Search for the cell housing the specified text and yield its (x, y) center coordinate. 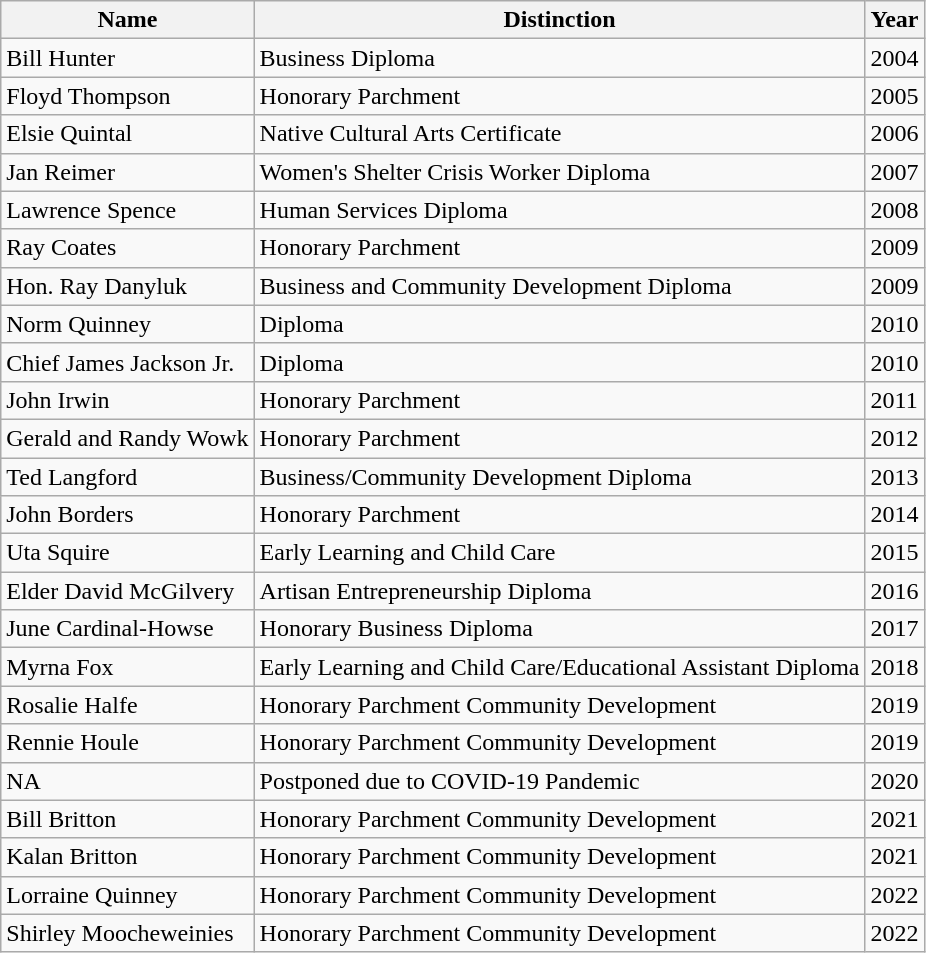
Elder David McGilvery (128, 591)
Rennie Houle (128, 743)
Name (128, 20)
Business and Community Development Diploma (560, 286)
Kalan Britton (128, 857)
Postponed due to COVID-19 Pandemic (560, 781)
Honorary Business Diploma (560, 629)
Early Learning and Child Care (560, 553)
2020 (894, 781)
2012 (894, 438)
2005 (894, 96)
Rosalie Halfe (128, 705)
2006 (894, 134)
John Borders (128, 515)
2013 (894, 477)
2018 (894, 667)
2016 (894, 591)
Norm Quinney (128, 324)
2015 (894, 553)
Women's Shelter Crisis Worker Diploma (560, 172)
Bill Hunter (128, 58)
Year (894, 20)
Early Learning and Child Care/Educational Assistant Diploma (560, 667)
Business/Community Development Diploma (560, 477)
Hon. Ray Danyluk (128, 286)
Uta Squire (128, 553)
Distinction (560, 20)
Elsie Quintal (128, 134)
Native Cultural Arts Certificate (560, 134)
Artisan Entrepreneurship Diploma (560, 591)
John Irwin (128, 400)
2008 (894, 210)
NA (128, 781)
Chief James Jackson Jr. (128, 362)
Business Diploma (560, 58)
Ted Langford (128, 477)
Lorraine Quinney (128, 895)
Bill Britton (128, 819)
2014 (894, 515)
June Cardinal-Howse (128, 629)
Floyd Thompson (128, 96)
2007 (894, 172)
Lawrence Spence (128, 210)
2011 (894, 400)
Human Services Diploma (560, 210)
Shirley Moocheweinies (128, 933)
Gerald and Randy Wowk (128, 438)
2004 (894, 58)
Jan Reimer (128, 172)
2017 (894, 629)
Ray Coates (128, 248)
Myrna Fox (128, 667)
